Return (X, Y) of the center of cell containing provided text 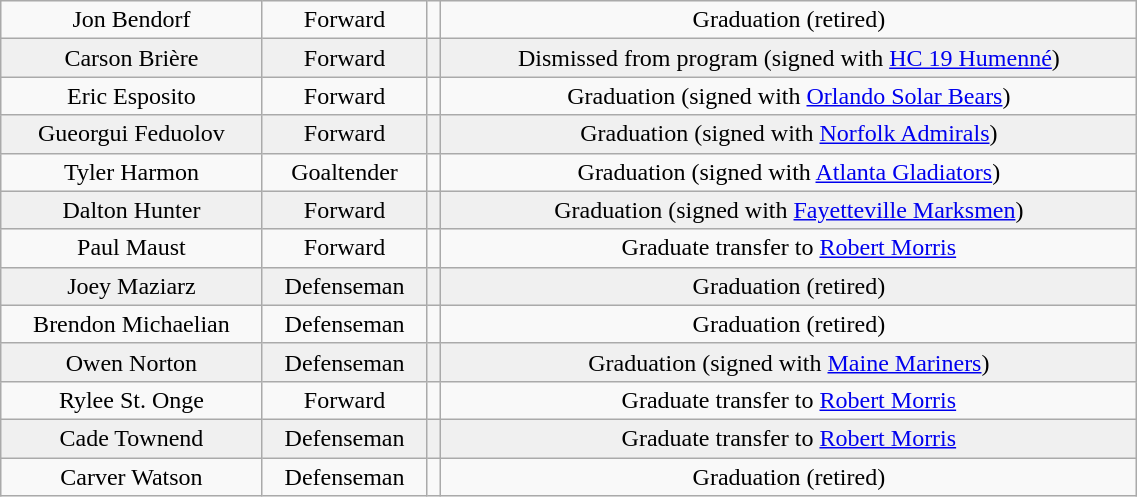
Dalton Hunter (132, 210)
Joey Maziarz (132, 286)
Eric Esposito (132, 96)
Cade Townend (132, 438)
Goaltender (344, 172)
Carson Brière (132, 58)
Graduation (signed with Atlanta Gladiators) (789, 172)
Rylee St. Onge (132, 400)
Jon Bendorf (132, 20)
Graduation (signed with Orlando Solar Bears) (789, 96)
Tyler Harmon (132, 172)
Owen Norton (132, 362)
Gueorgui Feduolov (132, 134)
Graduation (signed with Fayetteville Marksmen) (789, 210)
Brendon Michaelian (132, 324)
Graduation (signed with Maine Mariners) (789, 362)
Paul Maust (132, 248)
Carver Watson (132, 477)
Graduation (signed with Norfolk Admirals) (789, 134)
Dismissed from program (signed with HC 19 Humenné) (789, 58)
